Pinpoint the cell where the given text exists, returning its (x, y) midpoint coordinate. 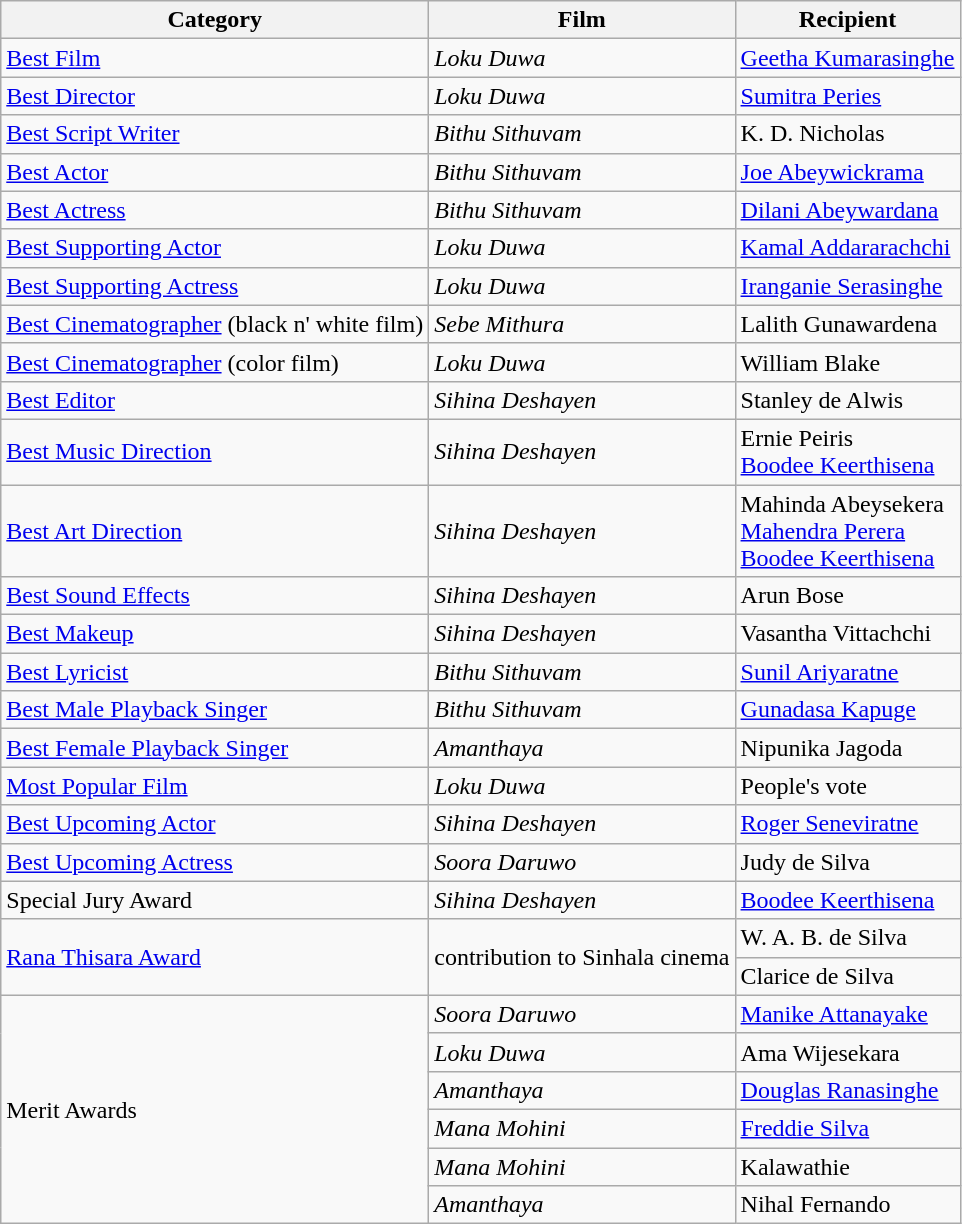
Rana Thisara Award (215, 957)
Best Supporting Actress (215, 286)
Best Cinematographer (color film) (215, 362)
W. A. B. de Silva (848, 938)
Best Makeup (215, 634)
Best Director (215, 96)
Merit Awards (215, 1109)
Kamal Addararachchi (848, 248)
Best Cinematographer (black n' white film) (215, 324)
Best Art Direction (215, 530)
Mahinda Abeysekera Mahendra PereraBoodee Keerthisena (848, 530)
Nipunika Jagoda (848, 748)
Roger Seneviratne (848, 824)
Iranganie Serasinghe (848, 286)
Boodee Keerthisena (848, 900)
Dilani Abeywardana (848, 210)
Vasantha Vittachchi (848, 634)
Clarice de Silva (848, 976)
Sunil Ariyaratne (848, 672)
Gunadasa Kapuge (848, 710)
Best Sound Effects (215, 596)
Most Popular Film (215, 786)
Best Music Direction (215, 452)
Arun Bose (848, 596)
Best Supporting Actor (215, 248)
Stanley de Alwis (848, 400)
William Blake (848, 362)
Best Editor (215, 400)
Douglas Ranasinghe (848, 1090)
K. D. Nicholas (848, 134)
Kalawathie (848, 1167)
Recipient (848, 20)
Best Upcoming Actor (215, 824)
Judy de Silva (848, 862)
contribution to Sinhala cinema (582, 957)
Nihal Fernando (848, 1205)
Best Script Writer (215, 134)
Film (582, 20)
People's vote (848, 786)
Best Male Playback Singer (215, 710)
Geetha Kumarasinghe (848, 58)
Lalith Gunawardena (848, 324)
Best Female Playback Singer (215, 748)
Special Jury Award (215, 900)
Joe Abeywickrama (848, 172)
Sumitra Peries (848, 96)
Best Actor (215, 172)
Best Lyricist (215, 672)
Sebe Mithura (582, 324)
Best Actress (215, 210)
Best Film (215, 58)
Ernie PeirisBoodee Keerthisena (848, 452)
Best Upcoming Actress (215, 862)
Freddie Silva (848, 1128)
Manike Attanayake (848, 1014)
Ama Wijesekara (848, 1052)
Category (215, 20)
